Extract the (x, y) coordinate from the center of the cell holding the provided text.  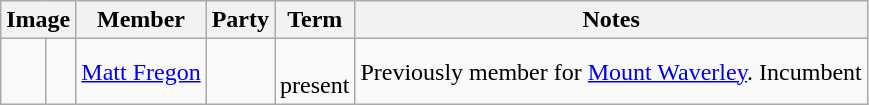
Member (141, 20)
Term (315, 20)
Matt Fregon (141, 72)
Notes (611, 20)
present (315, 72)
Party (240, 20)
Image (38, 20)
Previously member for Mount Waverley. Incumbent (611, 72)
